From the cell containing the given text, extract its center point as (X, Y) coordinate. 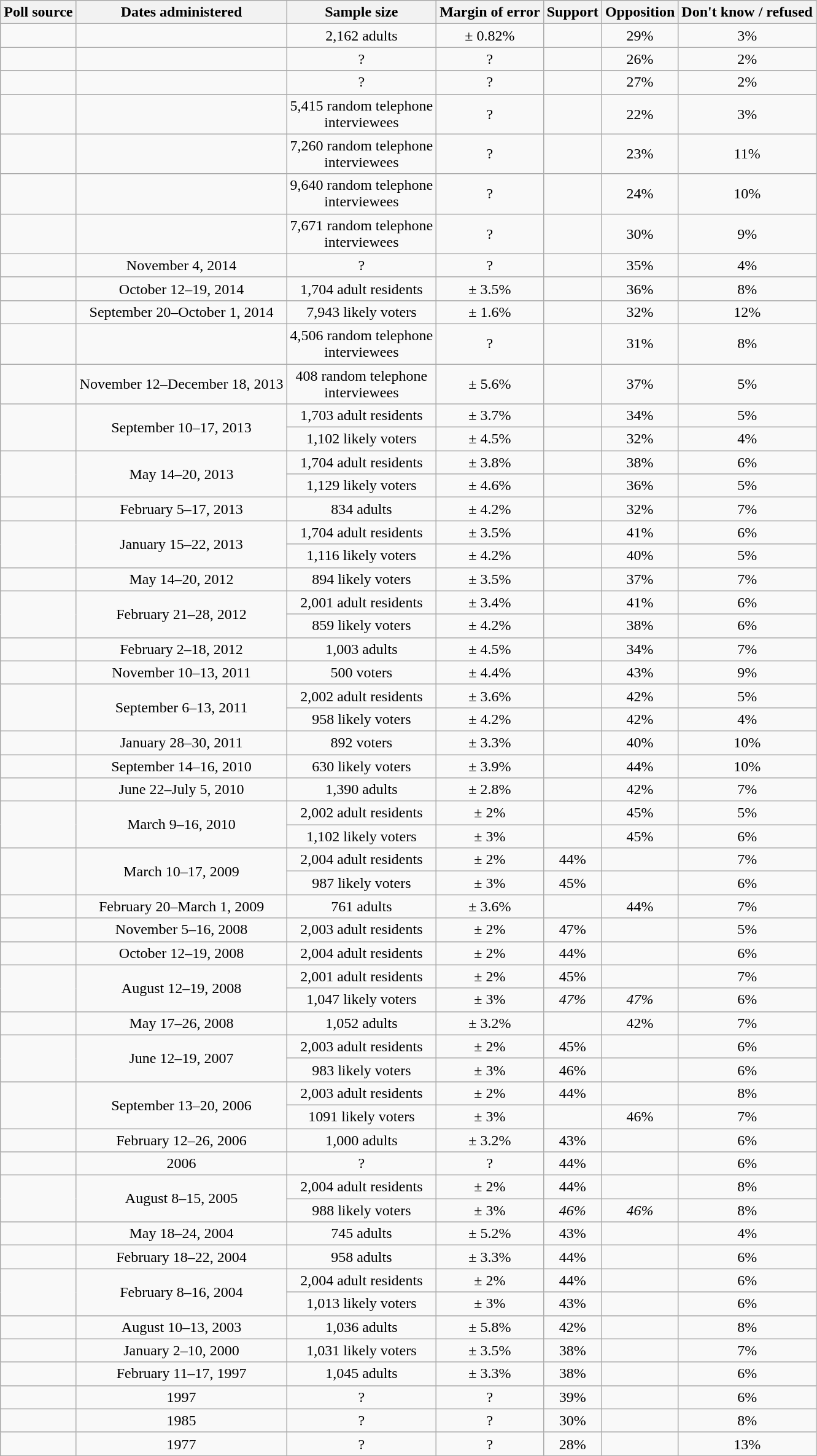
1,045 adults (362, 1374)
1,013 likely voters (362, 1304)
May 17–26, 2008 (182, 1023)
2,162 adults (362, 36)
± 5.6% (490, 383)
12% (748, 312)
745 adults (362, 1234)
983 likely voters (362, 1070)
± 1.6% (490, 312)
September 10–17, 2013 (182, 427)
958 adults (362, 1257)
January 28–30, 2011 (182, 742)
28% (572, 1444)
500 voters (362, 672)
February 5–17, 2013 (182, 509)
1985 (182, 1420)
Sample size (362, 12)
23% (640, 154)
1,047 likely voters (362, 1000)
± 3.4% (490, 602)
August 12–19, 2008 (182, 988)
987 likely voters (362, 883)
988 likely voters (362, 1210)
1091 likely voters (362, 1116)
± 3.7% (490, 416)
894 likely voters (362, 579)
7,260 random telephoneinterviewees (362, 154)
March 9–16, 2010 (182, 825)
January 2–10, 2000 (182, 1350)
Dates administered (182, 12)
February 11–17, 1997 (182, 1374)
November 4, 2014 (182, 265)
September 6–13, 2011 (182, 707)
February 20–March 1, 2009 (182, 906)
± 4.4% (490, 672)
1977 (182, 1444)
March 10–17, 2009 (182, 871)
Don't know / refused (748, 12)
7,671 random telephoneinterviewees (362, 233)
February 18–22, 2004 (182, 1257)
February 2–18, 2012 (182, 649)
± 5.8% (490, 1327)
June 22–July 5, 2010 (182, 790)
Support (572, 12)
± 0.82% (490, 36)
May 18–24, 2004 (182, 1234)
Margin of error (490, 12)
May 14–20, 2012 (182, 579)
24% (640, 194)
1,390 adults (362, 790)
7,943 likely voters (362, 312)
39% (572, 1397)
± 2.8% (490, 790)
630 likely voters (362, 766)
1,052 adults (362, 1023)
1,000 adults (362, 1140)
September 13–20, 2006 (182, 1105)
26% (640, 59)
408 random telephoneinterviewees (362, 383)
1,036 adults (362, 1327)
2006 (182, 1164)
892 voters (362, 742)
January 15–22, 2013 (182, 544)
February 8–16, 2004 (182, 1292)
1,003 adults (362, 649)
1,031 likely voters (362, 1350)
27% (640, 82)
August 8–15, 2005 (182, 1199)
± 3.8% (490, 462)
± 5.2% (490, 1234)
761 adults (362, 906)
± 4.6% (490, 486)
February 21–28, 2012 (182, 614)
1,703 adult residents (362, 416)
Poll source (38, 12)
± 3.9% (490, 766)
October 12–19, 2014 (182, 289)
Opposition (640, 12)
November 12–December 18, 2013 (182, 383)
May 14–20, 2013 (182, 474)
859 likely voters (362, 626)
1,116 likely voters (362, 556)
22% (640, 114)
31% (640, 344)
February 12–26, 2006 (182, 1140)
29% (640, 36)
4,506 random telephoneinterviewees (362, 344)
11% (748, 154)
October 12–19, 2008 (182, 953)
958 likely voters (362, 719)
13% (748, 1444)
5,415 random telephoneinterviewees (362, 114)
June 12–19, 2007 (182, 1058)
9,640 random telephoneinterviewees (362, 194)
November 5–16, 2008 (182, 930)
November 10–13, 2011 (182, 672)
1,129 likely voters (362, 486)
August 10–13, 2003 (182, 1327)
September 20–October 1, 2014 (182, 312)
1997 (182, 1397)
35% (640, 265)
834 adults (362, 509)
September 14–16, 2010 (182, 766)
